For the text-containing cell, return its midpoint in (x, y) coordinate format. 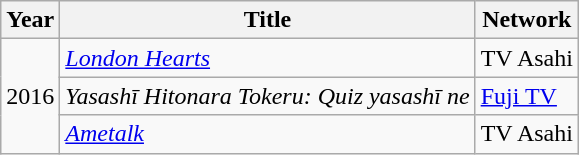
2016 (30, 96)
Year (30, 20)
Fuji TV (526, 96)
Ametalk (268, 134)
Title (268, 20)
Yasashī Hitonara Tokeru: Quiz yasashī ne (268, 96)
London Hearts (268, 58)
Network (526, 20)
